For the text-containing cell, return its midpoint in (x, y) coordinate format. 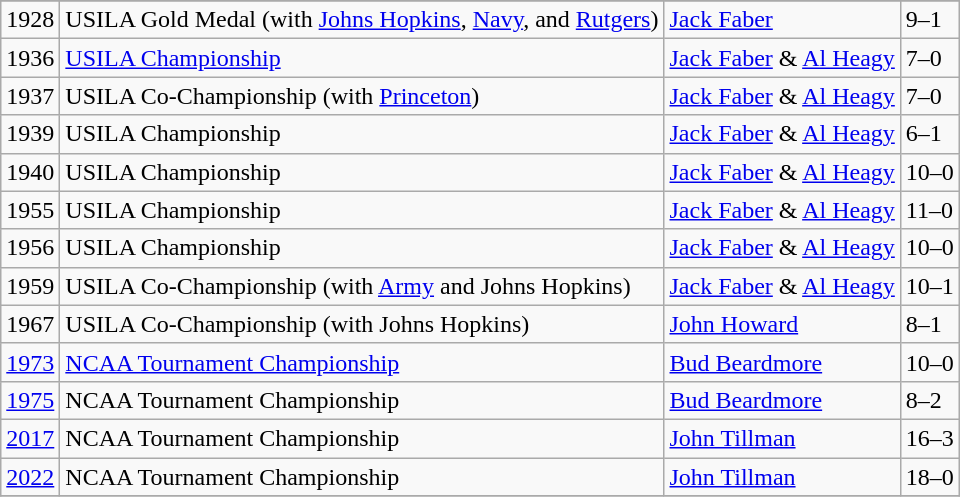
John Howard (782, 324)
USILA Co-Championship (with Princeton) (362, 96)
11–0 (930, 210)
Jack Faber (782, 20)
1967 (30, 324)
10–1 (930, 286)
1973 (30, 362)
6–1 (930, 134)
18–0 (930, 477)
1975 (30, 400)
USILA Co-Championship (with Army and Johns Hopkins) (362, 286)
1936 (30, 58)
1928 (30, 20)
1939 (30, 134)
1959 (30, 286)
8–1 (930, 324)
1955 (30, 210)
1956 (30, 248)
1937 (30, 96)
USILA Co-Championship (with Johns Hopkins) (362, 324)
2017 (30, 438)
2022 (30, 477)
1940 (30, 172)
USILA Gold Medal (with Johns Hopkins, Navy, and Rutgers) (362, 20)
9–1 (930, 20)
8–2 (930, 400)
16–3 (930, 438)
